From the cell containing the given text, extract its center point as [x, y] coordinate. 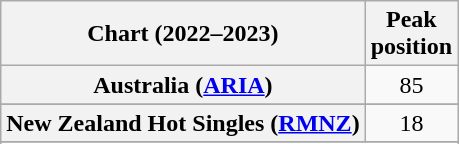
New Zealand Hot Singles (RMNZ) [183, 123]
Chart (2022–2023) [183, 34]
85 [411, 85]
Australia (ARIA) [183, 85]
Peakposition [411, 34]
18 [411, 123]
